Provide the [x, y] coordinate of the cell's center where the given text is located.  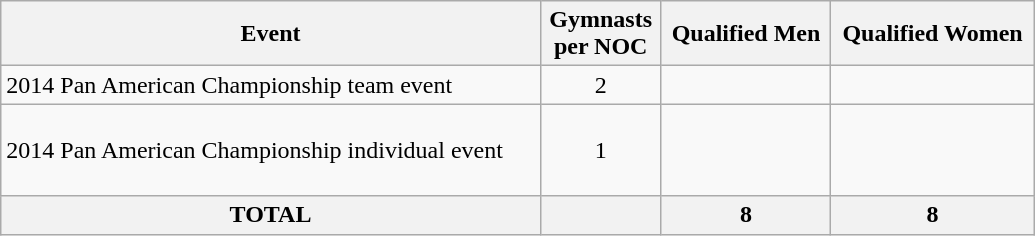
2014 Pan American Championship team event [271, 85]
1 [600, 150]
2 [600, 85]
Qualified Women [932, 34]
Event [271, 34]
2014 Pan American Championship individual event [271, 150]
TOTAL [271, 215]
Gymnasts per NOC [600, 34]
Qualified Men [746, 34]
